Scan for the cell matching the given text and deliver its [x, y] coordinate at center. 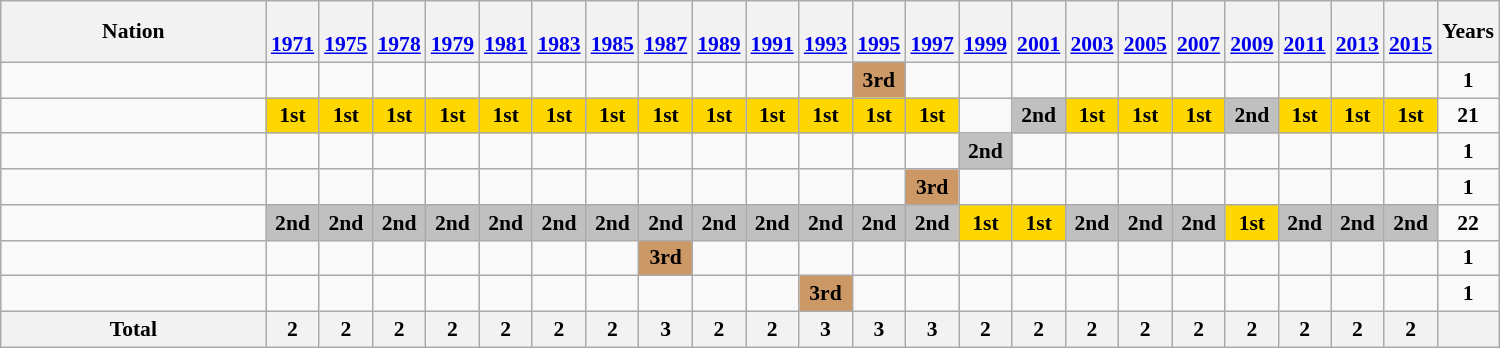
2011 [1305, 32]
21 [1468, 116]
1989 [718, 32]
1971 [292, 32]
2015 [1410, 32]
1991 [772, 32]
2013 [1358, 32]
Years [1468, 32]
22 [1468, 223]
1999 [986, 32]
1985 [612, 32]
1995 [878, 32]
1997 [932, 32]
1981 [506, 32]
1975 [346, 32]
Total [134, 330]
1993 [826, 32]
1987 [666, 32]
1983 [558, 32]
2007 [1198, 32]
2005 [1146, 32]
Nation [134, 32]
2001 [1038, 32]
1979 [452, 32]
2009 [1252, 32]
1978 [398, 32]
2003 [1092, 32]
